Identify which cell holds the provided text, then report its [X, Y] central coordinate. 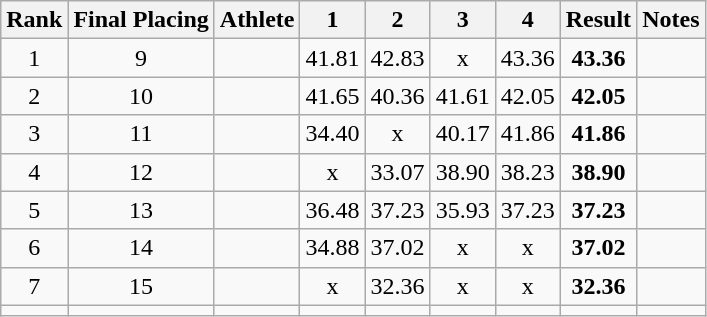
15 [141, 286]
6 [34, 248]
41.61 [462, 96]
40.36 [398, 96]
34.40 [332, 134]
12 [141, 172]
40.17 [462, 134]
34.88 [332, 248]
14 [141, 248]
36.48 [332, 210]
11 [141, 134]
13 [141, 210]
33.07 [398, 172]
Athlete [257, 20]
Rank [34, 20]
41.65 [332, 96]
10 [141, 96]
Final Placing [141, 20]
41.81 [332, 58]
42.83 [398, 58]
5 [34, 210]
38.23 [528, 172]
Notes [671, 20]
35.93 [462, 210]
9 [141, 58]
Result [598, 20]
7 [34, 286]
